Determine the [x, y] coordinate at the center of the cell enclosing the given text.  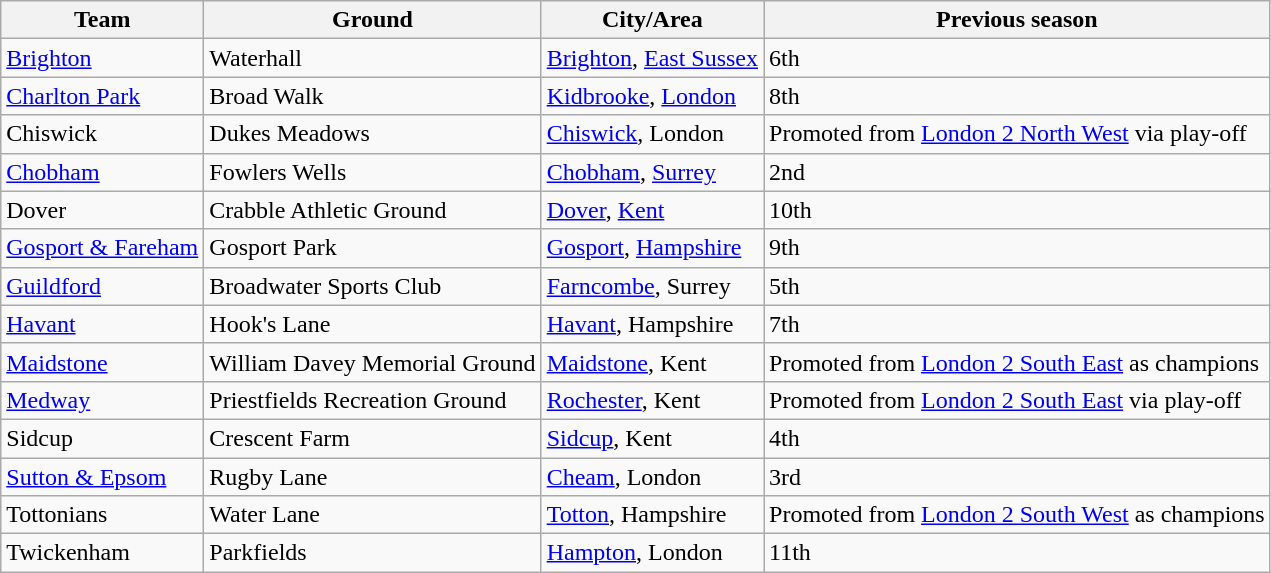
Farncombe, Surrey [652, 286]
Priestfields Recreation Ground [372, 400]
Promoted from London 2 South East via play-off [1018, 400]
5th [1018, 286]
Previous season [1018, 20]
10th [1018, 210]
Guildford [102, 286]
3rd [1018, 477]
Hampton, London [652, 553]
8th [1018, 96]
Promoted from London 2 South East as champions [1018, 362]
Charlton Park [102, 96]
Kidbrooke, London [652, 96]
Cheam, London [652, 477]
Dukes Meadows [372, 134]
Chiswick, London [652, 134]
Team [102, 20]
Fowlers Wells [372, 172]
Gosport & Fareham [102, 248]
Chobham, Surrey [652, 172]
Parkfields [372, 553]
Broad Walk [372, 96]
Medway [102, 400]
Gosport, Hampshire [652, 248]
Promoted from London 2 South West as champions [1018, 515]
Promoted from London 2 North West via play-off [1018, 134]
Waterhall [372, 58]
9th [1018, 248]
Water Lane [372, 515]
Sutton & Epsom [102, 477]
6th [1018, 58]
Crabble Athletic Ground [372, 210]
Tottonians [102, 515]
City/Area [652, 20]
Gosport Park [372, 248]
Crescent Farm [372, 438]
Totton, Hampshire [652, 515]
Dover [102, 210]
4th [1018, 438]
2nd [1018, 172]
Rochester, Kent [652, 400]
Sidcup, Kent [652, 438]
Maidstone, Kent [652, 362]
Havant [102, 324]
William Davey Memorial Ground [372, 362]
7th [1018, 324]
Chiswick [102, 134]
Hook's Lane [372, 324]
Ground [372, 20]
11th [1018, 553]
Dover, Kent [652, 210]
Brighton [102, 58]
Broadwater Sports Club [372, 286]
Brighton, East Sussex [652, 58]
Sidcup [102, 438]
Maidstone [102, 362]
Chobham [102, 172]
Twickenham [102, 553]
Havant, Hampshire [652, 324]
Rugby Lane [372, 477]
